Scan for the cell matching the given text and deliver its [X, Y] coordinate at center. 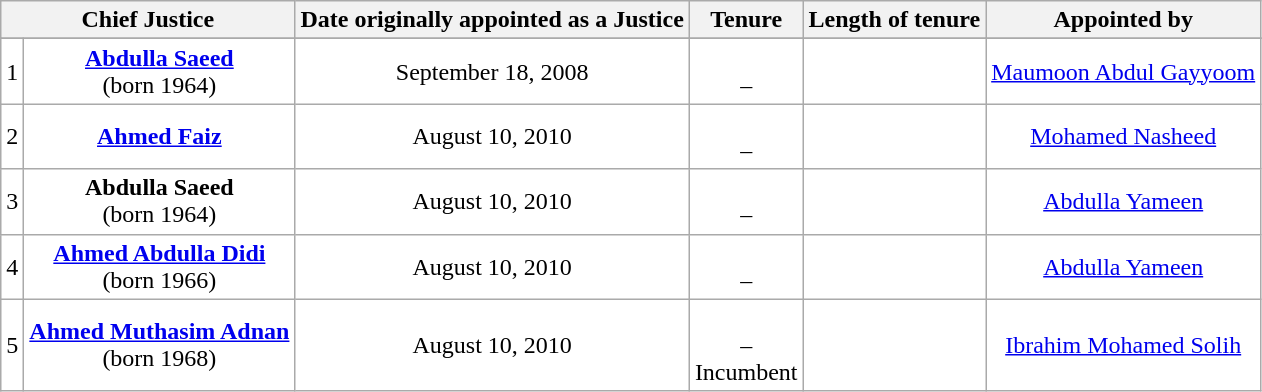
Appointed by [1124, 20]
–Incumbent [746, 345]
September 18, 2008 [492, 72]
2 [12, 136]
5 [12, 345]
Ibrahim Mohamed Solih [1124, 345]
Maumoon Abdul Gayyoom [1124, 72]
4 [12, 266]
3 [12, 202]
Ahmed Faiz [160, 136]
Chief Justice [148, 20]
1 [12, 72]
Tenure [746, 20]
Date originally appointed as a Justice [492, 20]
Mohamed Nasheed [1124, 136]
Ahmed Abdulla Didi(born 1966) [160, 266]
Ahmed Muthasim Adnan(born 1968) [160, 345]
Length of tenure [894, 20]
